Extract the [x, y] coordinate from the center of the cell holding the provided text.  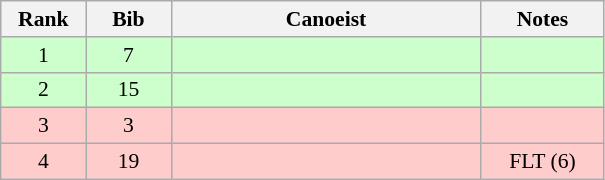
Rank [44, 19]
7 [128, 55]
19 [128, 162]
Bib [128, 19]
4 [44, 162]
Canoeist [326, 19]
1 [44, 55]
FLT (6) [542, 162]
Notes [542, 19]
2 [44, 90]
15 [128, 90]
